Extract the [x, y] coordinate from the center of the cell holding the provided text.  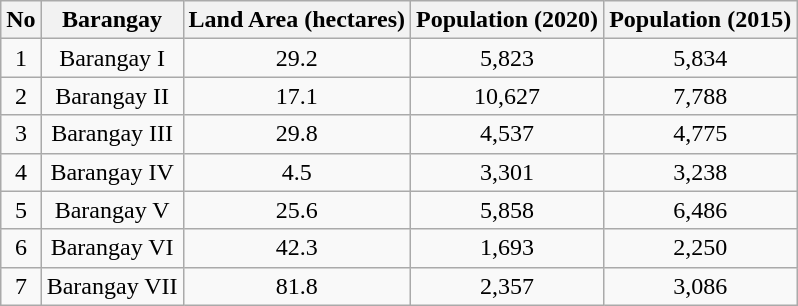
Land Area (hectares) [296, 20]
Population (2020) [508, 20]
1,693 [508, 248]
5,834 [700, 58]
3 [21, 134]
2 [21, 96]
4.5 [296, 172]
42.3 [296, 248]
81.8 [296, 286]
6,486 [700, 210]
Population (2015) [700, 20]
4 [21, 172]
5,823 [508, 58]
Barangay III [112, 134]
Barangay VII [112, 286]
Barangay [112, 20]
Barangay II [112, 96]
Barangay IV [112, 172]
1 [21, 58]
Barangay V [112, 210]
5 [21, 210]
Barangay VI [112, 248]
6 [21, 248]
4,537 [508, 134]
5,858 [508, 210]
Barangay I [112, 58]
29.2 [296, 58]
3,301 [508, 172]
7,788 [700, 96]
2,250 [700, 248]
25.6 [296, 210]
2,357 [508, 286]
17.1 [296, 96]
3,238 [700, 172]
7 [21, 286]
3,086 [700, 286]
4,775 [700, 134]
No [21, 20]
29.8 [296, 134]
10,627 [508, 96]
